Provide the (x, y) coordinate of the cell's center where the given text is located.  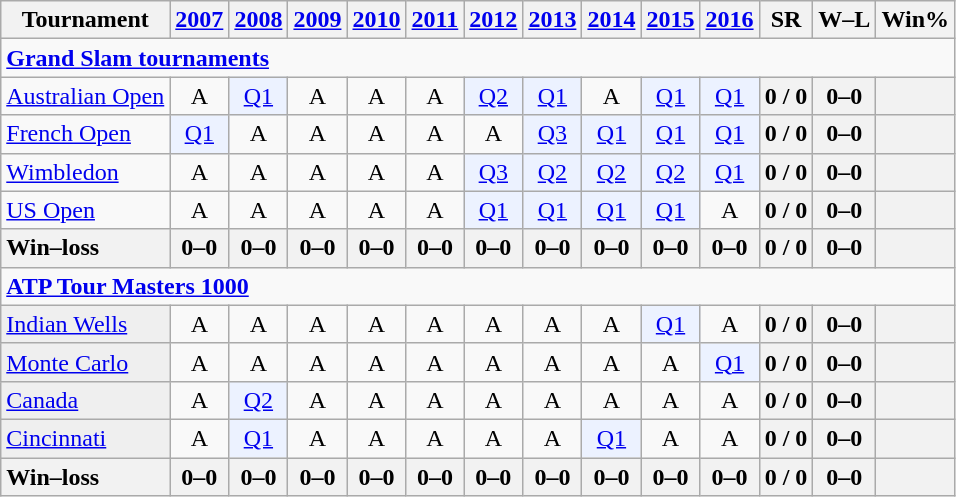
ATP Tour Masters 1000 (478, 286)
2015 (670, 20)
Australian Open (86, 96)
US Open (86, 210)
2012 (494, 20)
Tournament (86, 20)
SR (786, 20)
Grand Slam tournaments (478, 58)
French Open (86, 134)
Indian Wells (86, 324)
2013 (552, 20)
2009 (318, 20)
Monte Carlo (86, 362)
2008 (258, 20)
2011 (435, 20)
W–L (844, 20)
Win% (916, 20)
2007 (200, 20)
2016 (730, 20)
Canada (86, 400)
2014 (612, 20)
Cincinnati (86, 438)
2010 (376, 20)
Wimbledon (86, 172)
